Provide the (x, y) coordinate of the cell's center where the given text is located.  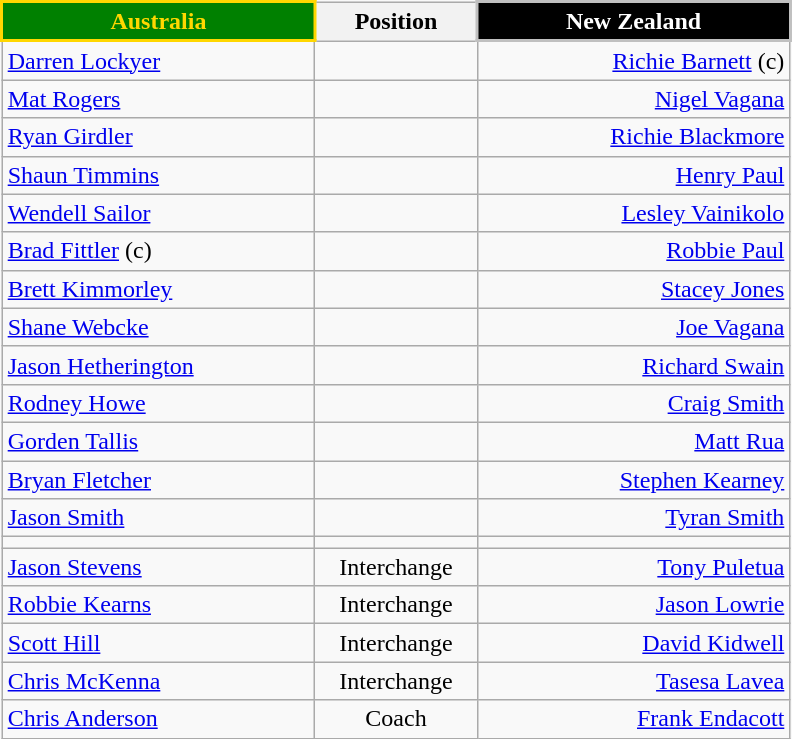
Richard Swain (634, 365)
Henry Paul (634, 175)
Rodney Howe (158, 403)
David Kidwell (634, 643)
Nigel Vagana (634, 99)
Coach (396, 719)
Jason Hetherington (158, 365)
Brad Fittler (c) (158, 251)
Tyran Smith (634, 518)
Stephen Kearney (634, 479)
Stacey Jones (634, 289)
Robbie Paul (634, 251)
Shane Webcke (158, 327)
Shaun Timmins (158, 175)
Australia (158, 22)
Jason Smith (158, 518)
Mat Rogers (158, 99)
Jason Stevens (158, 567)
Brett Kimmorley (158, 289)
Frank Endacott (634, 719)
Robbie Kearns (158, 605)
Scott Hill (158, 643)
Bryan Fletcher (158, 479)
Wendell Sailor (158, 213)
Chris Anderson (158, 719)
Darren Lockyer (158, 60)
Matt Rua (634, 441)
Tasesa Lavea (634, 681)
Chris McKenna (158, 681)
Richie Barnett (c) (634, 60)
Jason Lowrie (634, 605)
Position (396, 22)
Richie Blackmore (634, 137)
Tony Puletua (634, 567)
Gorden Tallis (158, 441)
Joe Vagana (634, 327)
Lesley Vainikolo (634, 213)
Craig Smith (634, 403)
Ryan Girdler (158, 137)
New Zealand (634, 22)
